Pinpoint the cell where the given text exists, returning its [x, y] midpoint coordinate. 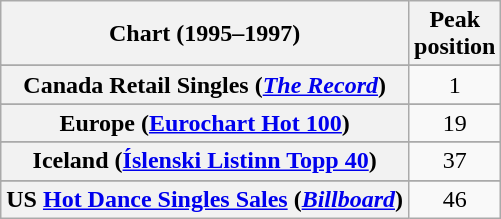
37 [455, 161]
Canada Retail Singles (The Record) [205, 85]
Europe (Eurochart Hot 100) [205, 123]
46 [455, 199]
19 [455, 123]
Chart (1995–1997) [205, 34]
US Hot Dance Singles Sales (Billboard) [205, 199]
1 [455, 85]
Peakposition [455, 34]
Iceland (Íslenski Listinn Topp 40) [205, 161]
